Output the (X, Y) coordinate of the center of the cell containing the given text.  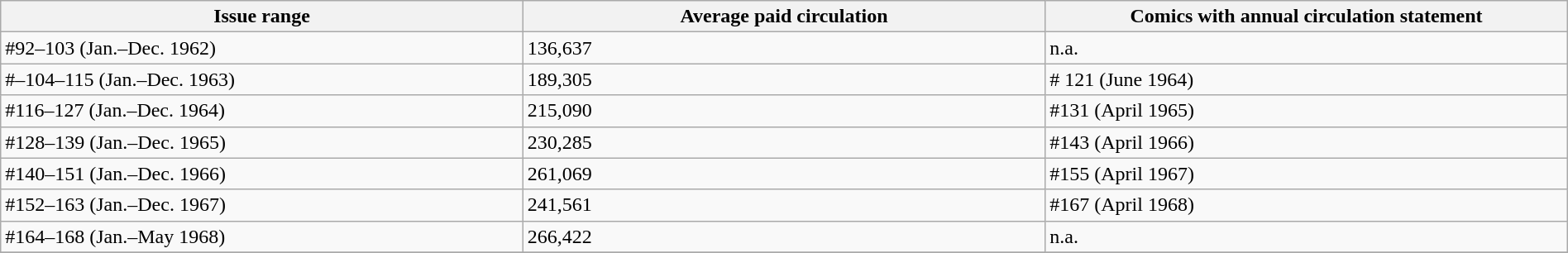
#143 (April 1966) (1307, 142)
#140–151 (Jan.–Dec. 1966) (262, 174)
266,422 (784, 236)
241,561 (784, 205)
215,090 (784, 111)
136,637 (784, 48)
261,069 (784, 174)
#116–127 (Jan.–Dec. 1964) (262, 111)
#155 (April 1967) (1307, 174)
189,305 (784, 79)
#164–168 (Jan.–May 1968) (262, 236)
#–104–115 (Jan.–Dec. 1963) (262, 79)
# 121 (June 1964) (1307, 79)
Average paid circulation (784, 17)
Comics with annual circulation statement (1307, 17)
#128–139 (Jan.–Dec. 1965) (262, 142)
230,285 (784, 142)
#131 (April 1965) (1307, 111)
#92–103 (Jan.–Dec. 1962) (262, 48)
#152–163 (Jan.–Dec. 1967) (262, 205)
Issue range (262, 17)
#167 (April 1968) (1307, 205)
